Detect which cell encompasses the target text, then output its (X, Y) center coordinate. 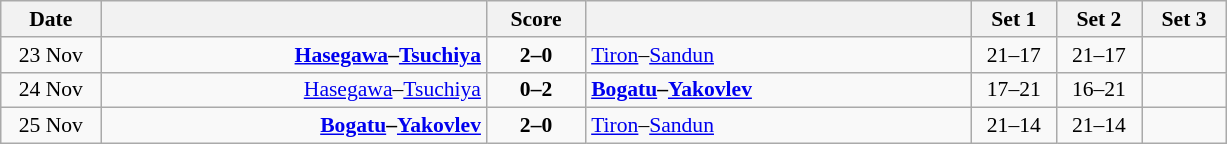
24 Nov (51, 90)
16–21 (1098, 90)
23 Nov (51, 55)
Score (536, 19)
0–2 (536, 90)
25 Nov (51, 126)
17–21 (1014, 90)
Set 3 (1184, 19)
Set 1 (1014, 19)
Date (51, 19)
Set 2 (1098, 19)
